From the cell containing the given text, extract its center point as [x, y] coordinate. 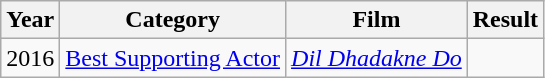
Dil Dhadakne Do [377, 58]
2016 [30, 58]
Film [377, 20]
Best Supporting Actor [173, 58]
Category [173, 20]
Result [505, 20]
Year [30, 20]
